Output the [x, y] coordinate of the center of the cell containing the given text.  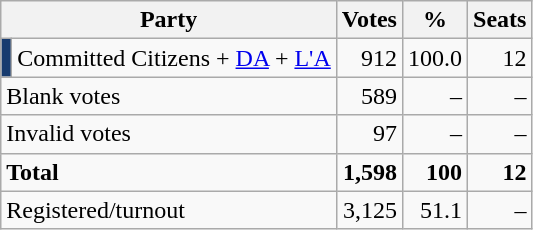
Invalid votes [169, 134]
Seats [500, 20]
Total [169, 172]
3,125 [369, 210]
Party [169, 20]
100.0 [434, 58]
Votes [369, 20]
100 [434, 172]
589 [369, 96]
% [434, 20]
51.1 [434, 210]
Registered/turnout [169, 210]
Blank votes [169, 96]
912 [369, 58]
97 [369, 134]
1,598 [369, 172]
Committed Citizens + DA + L'A [174, 58]
